Detect which cell encompasses the target text, then output its (X, Y) center coordinate. 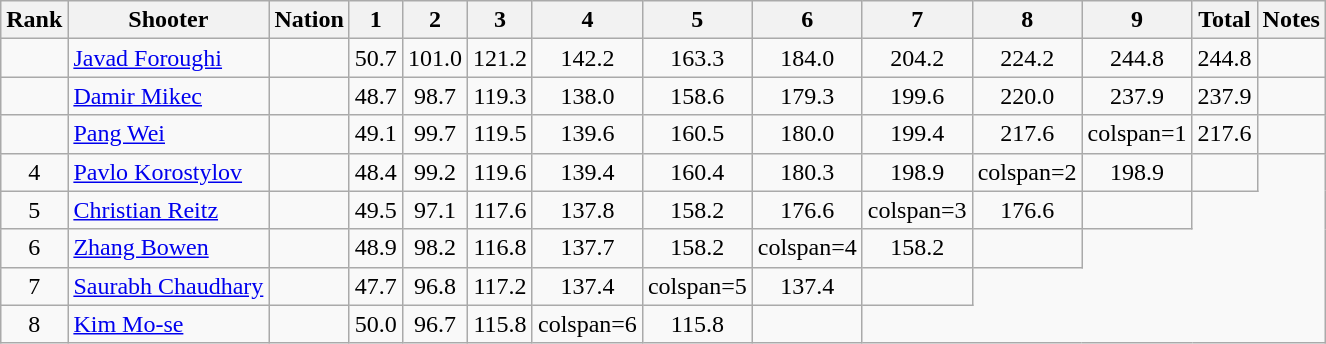
Pavlo Korostylov (168, 172)
160.4 (697, 172)
160.5 (697, 134)
204.2 (917, 58)
48.4 (376, 172)
163.3 (697, 58)
119.6 (500, 172)
98.2 (434, 248)
121.2 (500, 58)
180.3 (807, 172)
colspan=3 (917, 210)
1 (376, 20)
48.7 (376, 96)
137.7 (587, 248)
98.7 (434, 96)
117.2 (500, 286)
Total (1224, 20)
119.5 (500, 134)
3 (500, 20)
50.7 (376, 58)
47.7 (376, 286)
220.0 (1027, 96)
colspan=1 (1137, 134)
116.8 (500, 248)
117.6 (500, 210)
184.0 (807, 58)
2 (434, 20)
96.7 (434, 324)
Kim Mo-se (168, 324)
Zhang Bowen (168, 248)
139.6 (587, 134)
colspan=6 (587, 324)
9 (1137, 20)
48.9 (376, 248)
Rank (34, 20)
Shooter (168, 20)
Javad Foroughi (168, 58)
119.3 (500, 96)
138.0 (587, 96)
Christian Reitz (168, 210)
96.8 (434, 286)
224.2 (1027, 58)
179.3 (807, 96)
101.0 (434, 58)
Notes (1291, 20)
137.8 (587, 210)
Nation (309, 20)
142.2 (587, 58)
180.0 (807, 134)
colspan=5 (697, 286)
199.6 (917, 96)
Damir Mikec (168, 96)
97.1 (434, 210)
colspan=2 (1027, 172)
Saurabh Chaudhary (168, 286)
139.4 (587, 172)
49.5 (376, 210)
199.4 (917, 134)
158.6 (697, 96)
49.1 (376, 134)
colspan=4 (807, 248)
50.0 (376, 324)
99.2 (434, 172)
99.7 (434, 134)
Pang Wei (168, 134)
